Identify which cell holds the provided text, then report its [X, Y] central coordinate. 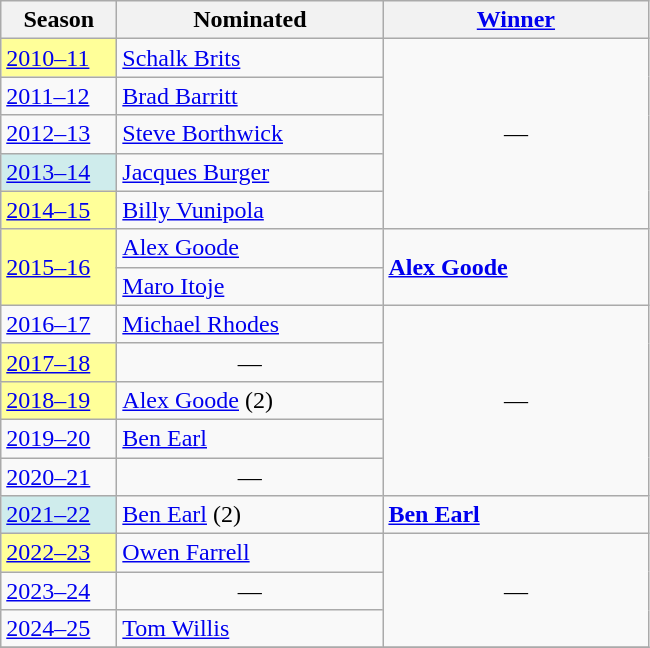
2016–17 [59, 324]
2024–25 [59, 629]
2014–15 [59, 210]
2013–14 [59, 172]
2018–19 [59, 400]
2011–12 [59, 96]
Ben Earl (2) [250, 515]
Tom Willis [250, 629]
Winner [516, 20]
2017–18 [59, 362]
2015–16 [59, 267]
Season [59, 20]
Nominated [250, 20]
2021–22 [59, 515]
Owen Farrell [250, 553]
Alex Goode (2) [250, 400]
Billy Vunipola [250, 210]
2012–13 [59, 134]
2010–11 [59, 58]
2019–20 [59, 438]
2023–24 [59, 591]
2020–21 [59, 477]
Michael Rhodes [250, 324]
Jacques Burger [250, 172]
Schalk Brits [250, 58]
2022–23 [59, 553]
Maro Itoje [250, 286]
Brad Barritt [250, 96]
Steve Borthwick [250, 134]
